From the cell containing the given text, extract its center point as [x, y] coordinate. 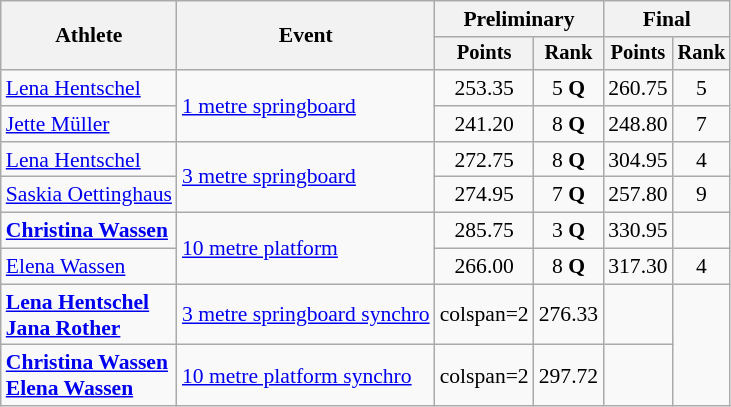
Final [666, 19]
276.33 [568, 314]
241.20 [484, 124]
3 Q [568, 231]
317.30 [638, 267]
266.00 [484, 267]
260.75 [638, 88]
10 metre platform [306, 248]
3 metre springboard [306, 178]
285.75 [484, 231]
297.72 [568, 376]
253.35 [484, 88]
272.75 [484, 160]
248.80 [638, 124]
274.95 [484, 195]
5 Q [568, 88]
Preliminary [520, 19]
Athlete [89, 36]
330.95 [638, 231]
Event [306, 36]
Jette Müller [89, 124]
304.95 [638, 160]
9 [702, 195]
Elena Wassen [89, 267]
10 metre platform synchro [306, 376]
Lena HentschelJana Rother [89, 314]
Saskia Oettinghaus [89, 195]
7 Q [568, 195]
Christina WassenElena Wassen [89, 376]
5 [702, 88]
1 metre springboard [306, 106]
257.80 [638, 195]
Christina Wassen [89, 231]
7 [702, 124]
3 metre springboard synchro [306, 314]
